Pinpoint the cell where the given text exists, returning its (x, y) midpoint coordinate. 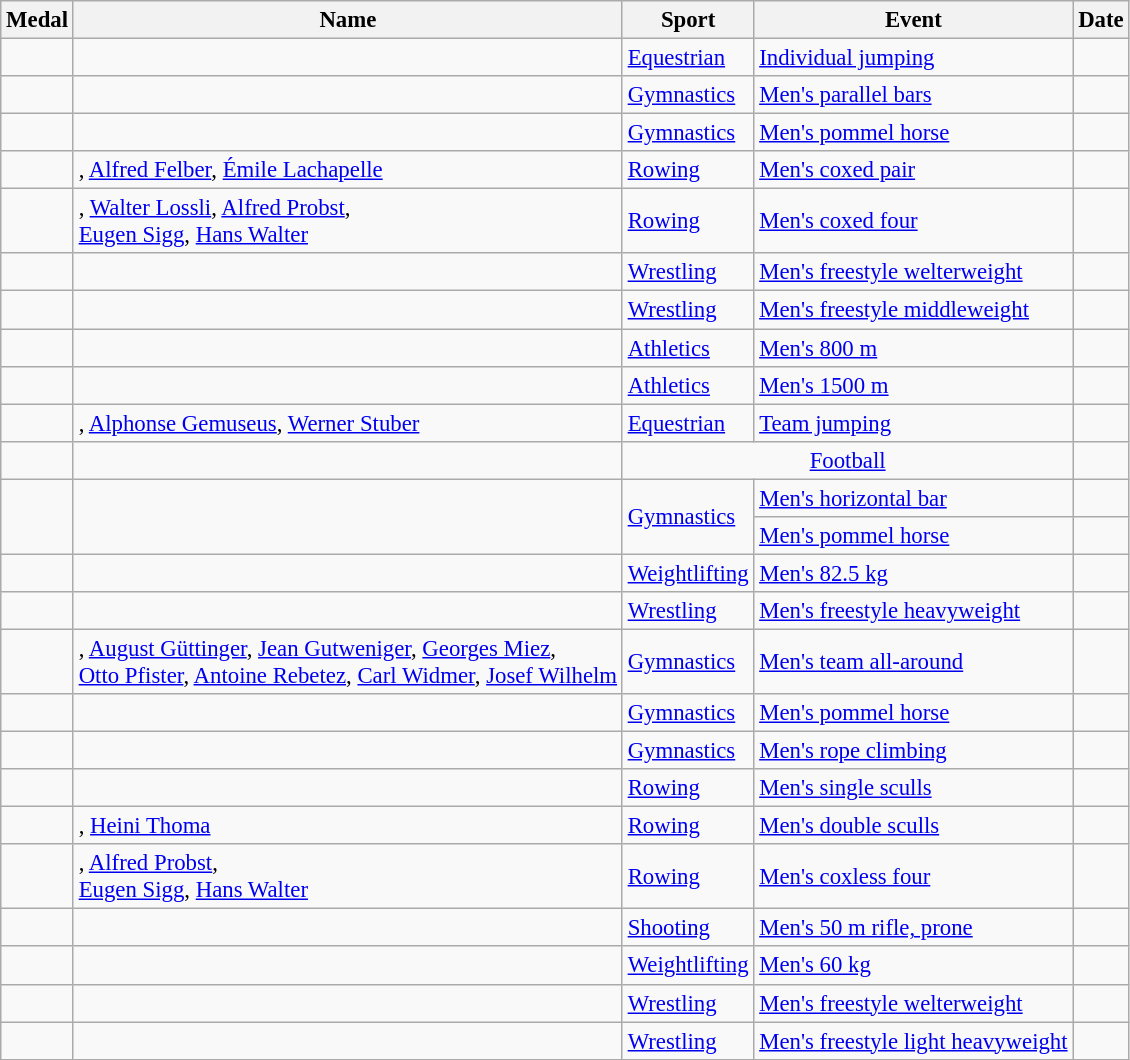
, Alfred Probst,Eugen Sigg, Hans Walter (348, 876)
, Alphonse Gemuseus, Werner Stuber (348, 423)
Name (348, 20)
Individual jumping (914, 58)
Men's 82.5 kg (914, 573)
Men's coxless four (914, 876)
Men's coxed four (914, 222)
Men's 800 m (914, 348)
Men's rope climbing (914, 751)
Men's team all-around (914, 662)
Men's 1500 m (914, 385)
Sport (688, 20)
Men's freestyle light heavyweight (914, 1041)
Shooting (688, 928)
, August Güttinger, Jean Gutweniger, Georges Miez,Otto Pfister, Antoine Rebetez, Carl Widmer, Josef Wilhelm (348, 662)
Men's 50 m rifle, prone (914, 928)
Men's horizontal bar (914, 498)
Men's coxed pair (914, 170)
Team jumping (914, 423)
Medal (38, 20)
Men's double sculls (914, 826)
Men's 60 kg (914, 966)
Men's parallel bars (914, 95)
Men's freestyle middleweight (914, 310)
Football (848, 460)
, Heini Thoma (348, 826)
, Walter Lossli, Alfred Probst,Eugen Sigg, Hans Walter (348, 222)
Men's freestyle heavyweight (914, 611)
, Alfred Felber, Émile Lachapelle (348, 170)
Men's single sculls (914, 788)
Date (1101, 20)
Event (914, 20)
